Search for the cell housing the specified text and yield its [x, y] center coordinate. 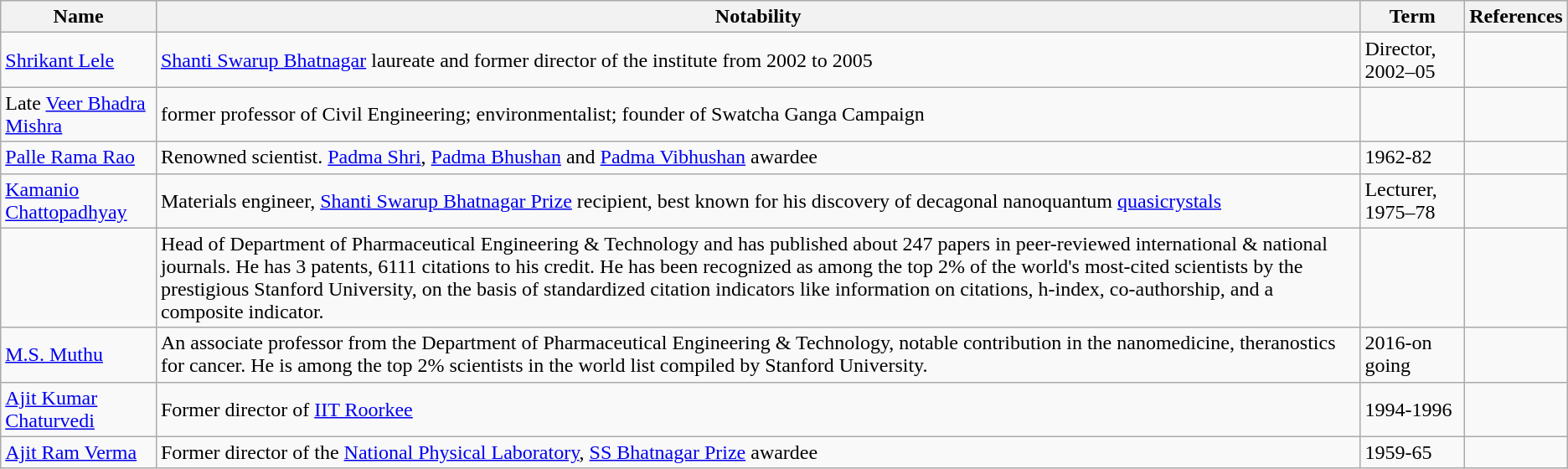
2016-on going [1412, 355]
Palle Rama Rao [79, 157]
Former director of the National Physical Laboratory, SS Bhatnagar Prize awardee [757, 452]
Shanti Swarup Bhatnagar laureate and former director of the institute from 2002 to 2005 [757, 60]
Kamanio Chattopadhyay [79, 201]
Term [1412, 17]
1994-1996 [1412, 409]
Renowned scientist. Padma Shri, Padma Bhushan and Padma Vibhushan awardee [757, 157]
Late Veer Bhadra Mishra [79, 114]
former professor of Civil Engineering; environmentalist; founder of Swatcha Ganga Campaign [757, 114]
Ajit Ram Verma [79, 452]
Notability [757, 17]
Ajit Kumar Chaturvedi [79, 409]
Lecturer, 1975–78 [1412, 201]
1962-82 [1412, 157]
Former director of IIT Roorkee [757, 409]
Materials engineer, Shanti Swarup Bhatnagar Prize recipient, best known for his discovery of decagonal nanoquantum quasicrystals [757, 201]
Name [79, 17]
References [1516, 17]
1959-65 [1412, 452]
Shrikant Lele [79, 60]
M.S. Muthu [79, 355]
Director, 2002–05 [1412, 60]
